Scan for the cell matching the given text and deliver its (X, Y) coordinate at center. 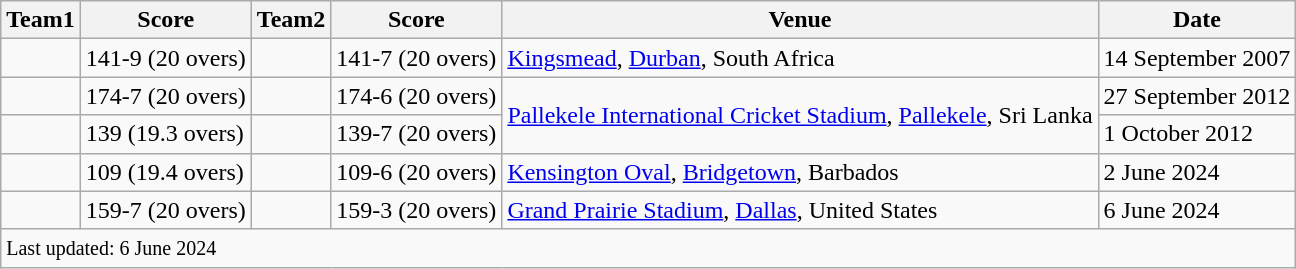
6 June 2024 (1197, 210)
Venue (800, 20)
174-6 (20 overs) (416, 96)
Date (1197, 20)
Team1 (41, 20)
Team2 (291, 20)
27 September 2012 (1197, 96)
2 June 2024 (1197, 172)
141-9 (20 overs) (166, 58)
Pallekele International Cricket Stadium, Pallekele, Sri Lanka (800, 115)
1 October 2012 (1197, 134)
159-3 (20 overs) (416, 210)
Kingsmead, Durban, South Africa (800, 58)
174-7 (20 overs) (166, 96)
Grand Prairie Stadium, Dallas, United States (800, 210)
Kensington Oval, Bridgetown, Barbados (800, 172)
109 (19.4 overs) (166, 172)
139-7 (20 overs) (416, 134)
109-6 (20 overs) (416, 172)
Last updated: 6 June 2024 (648, 248)
141-7 (20 overs) (416, 58)
139 (19.3 overs) (166, 134)
159-7 (20 overs) (166, 210)
14 September 2007 (1197, 58)
